Pinpoint the cell where the given text exists, returning its (x, y) midpoint coordinate. 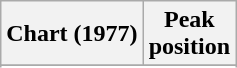
Peakposition (189, 34)
Chart (1977) (72, 34)
